Provide the (x, y) coordinate of the cell's center where the given text is located.  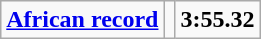
3:55.32 (218, 20)
African record (82, 20)
